Identify which cell holds the provided text, then report its (x, y) central coordinate. 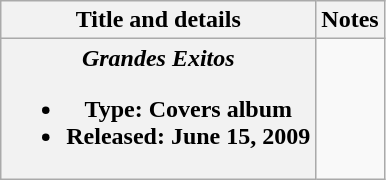
Title and details (158, 20)
Grandes ExitosType: Covers albumReleased: June 15, 2009 (158, 109)
Notes (350, 20)
